Search for the cell housing the specified text and yield its (x, y) center coordinate. 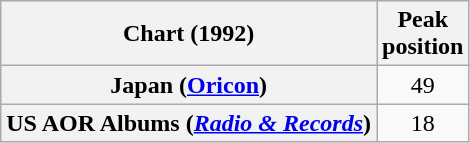
18 (423, 123)
US AOR Albums (Radio & Records) (189, 123)
Chart (1992) (189, 34)
49 (423, 85)
Japan (Oricon) (189, 85)
Peakposition (423, 34)
